Scan for the cell matching the given text and deliver its [x, y] coordinate at center. 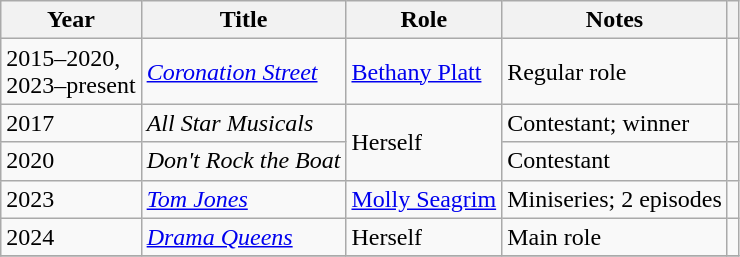
Title [244, 20]
2015–2020,2023–present [71, 72]
Contestant; winner [615, 123]
2017 [71, 123]
2020 [71, 161]
2024 [71, 237]
Contestant [615, 161]
Role [424, 20]
Coronation Street [244, 72]
Regular role [615, 72]
Notes [615, 20]
Year [71, 20]
Drama Queens [244, 237]
Main role [615, 237]
Molly Seagrim [424, 199]
Tom Jones [244, 199]
2023 [71, 199]
All Star Musicals [244, 123]
Bethany Platt [424, 72]
Miniseries; 2 episodes [615, 199]
Don't Rock the Boat [244, 161]
